Return the (X, Y) coordinate for the center point of the cell that contains the specified text.  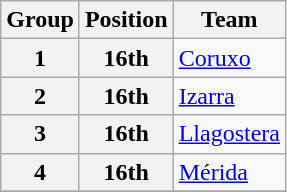
Position (126, 20)
Coruxo (229, 58)
Mérida (229, 172)
4 (40, 172)
Team (229, 20)
Izarra (229, 96)
2 (40, 96)
Group (40, 20)
3 (40, 134)
Llagostera (229, 134)
1 (40, 58)
